Locate the cell with the specified text and output its (X, Y) center coordinate. 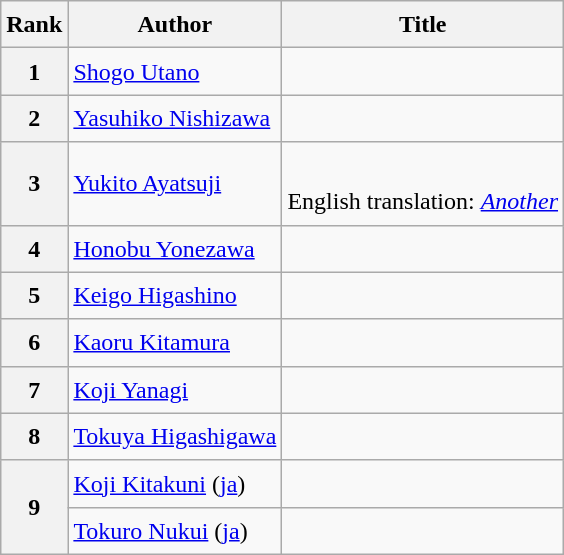
Yasuhiko Nishizawa (175, 118)
6 (34, 342)
8 (34, 436)
Title (423, 24)
Author (175, 24)
1 (34, 72)
9 (34, 507)
Koji Kitakuni (ja) (175, 484)
3 (34, 184)
2 (34, 118)
Kaoru Kitamura (175, 342)
7 (34, 390)
Shogo Utano (175, 72)
5 (34, 296)
Rank (34, 24)
Yukito Ayatsuji (175, 184)
Tokuya Higashigawa (175, 436)
Keigo Higashino (175, 296)
Koji Yanagi (175, 390)
Tokuro Nukui (ja) (175, 530)
4 (34, 248)
English translation: Another (423, 184)
Honobu Yonezawa (175, 248)
